Provide the (X, Y) coordinate of the cell's center where the given text is located.  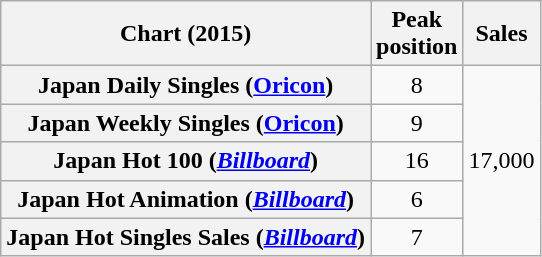
Japan Hot 100 (Billboard) (186, 161)
9 (417, 123)
Sales (502, 34)
Japan Hot Animation (Billboard) (186, 199)
8 (417, 85)
Chart (2015) (186, 34)
16 (417, 161)
7 (417, 237)
Japan Hot Singles Sales (Billboard) (186, 237)
Japan Weekly Singles (Oricon) (186, 123)
17,000 (502, 161)
6 (417, 199)
Japan Daily Singles (Oricon) (186, 85)
Peakposition (417, 34)
